Detect which cell encompasses the target text, then output its [x, y] center coordinate. 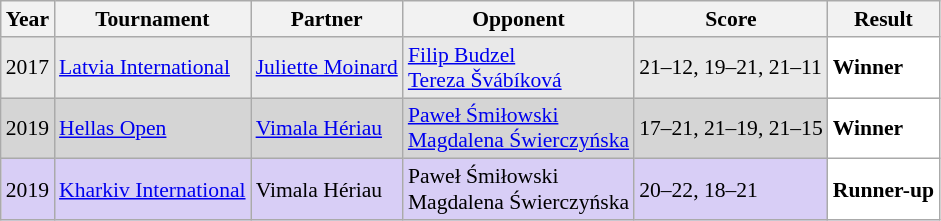
Latvia International [152, 68]
2017 [28, 68]
Tournament [152, 19]
17–21, 21–19, 21–15 [731, 128]
20–22, 18–21 [731, 190]
Runner-up [884, 190]
Hellas Open [152, 128]
Kharkiv International [152, 190]
Year [28, 19]
Juliette Moinard [327, 68]
Score [731, 19]
21–12, 19–21, 21–11 [731, 68]
Result [884, 19]
Opponent [518, 19]
Partner [327, 19]
Filip Budzel Tereza Švábíková [518, 68]
